Detect which cell encompasses the target text, then output its [x, y] center coordinate. 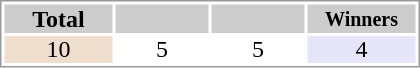
Winners [362, 18]
Total [58, 18]
4 [362, 50]
10 [58, 50]
